Provide the (x, y) coordinate of the cell's center where the given text is located.  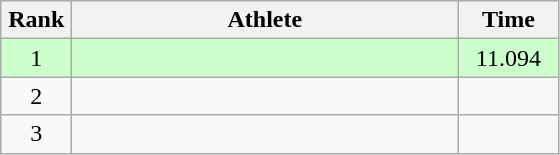
2 (36, 96)
Rank (36, 20)
Time (508, 20)
11.094 (508, 58)
3 (36, 134)
1 (36, 58)
Athlete (265, 20)
